Detect which cell encompasses the target text, then output its (X, Y) center coordinate. 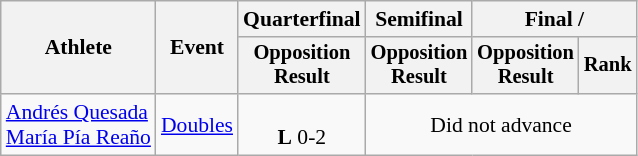
Event (197, 48)
Did not advance (502, 124)
Rank (608, 66)
Quarterfinal (302, 19)
Semifinal (420, 19)
Andrés QuesadaMaría Pía Reaño (78, 124)
Doubles (197, 124)
Final / (554, 19)
Athlete (78, 48)
L 0-2 (302, 124)
